Identify which cell holds the provided text, then report its [X, Y] central coordinate. 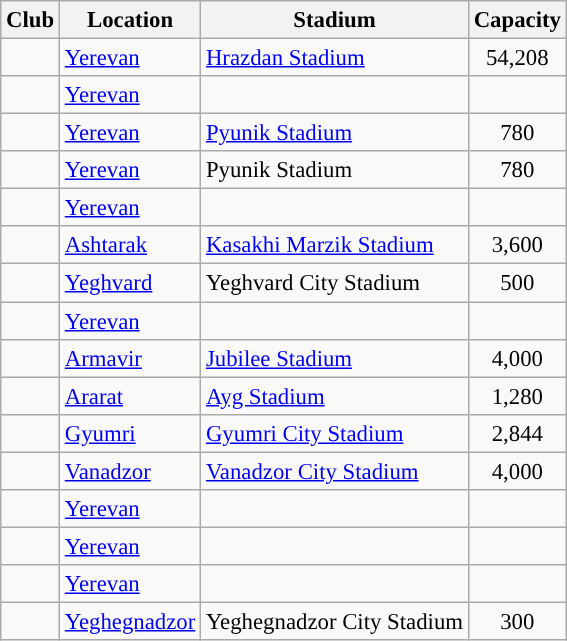
Hrazdan Stadium [335, 58]
2,844 [517, 433]
Ashtarak [130, 245]
Ararat [130, 396]
Vanadzor [130, 471]
300 [517, 621]
1,280 [517, 396]
Stadium [335, 20]
Yeghegnadzor [130, 621]
500 [517, 283]
Yeghvard [130, 283]
54,208 [517, 58]
3,600 [517, 245]
Jubilee Stadium [335, 358]
Yeghvard City Stadium [335, 283]
Kasakhi Marzik Stadium [335, 245]
Location [130, 20]
Gyumri City Stadium [335, 433]
Vanadzor City Stadium [335, 471]
Ayg Stadium [335, 396]
Capacity [517, 20]
Armavir [130, 358]
Gyumri [130, 433]
Yeghegnadzor City Stadium [335, 621]
Club [30, 20]
